Capture the cell that displays the provided text and extract its [X, Y] central coordinate. 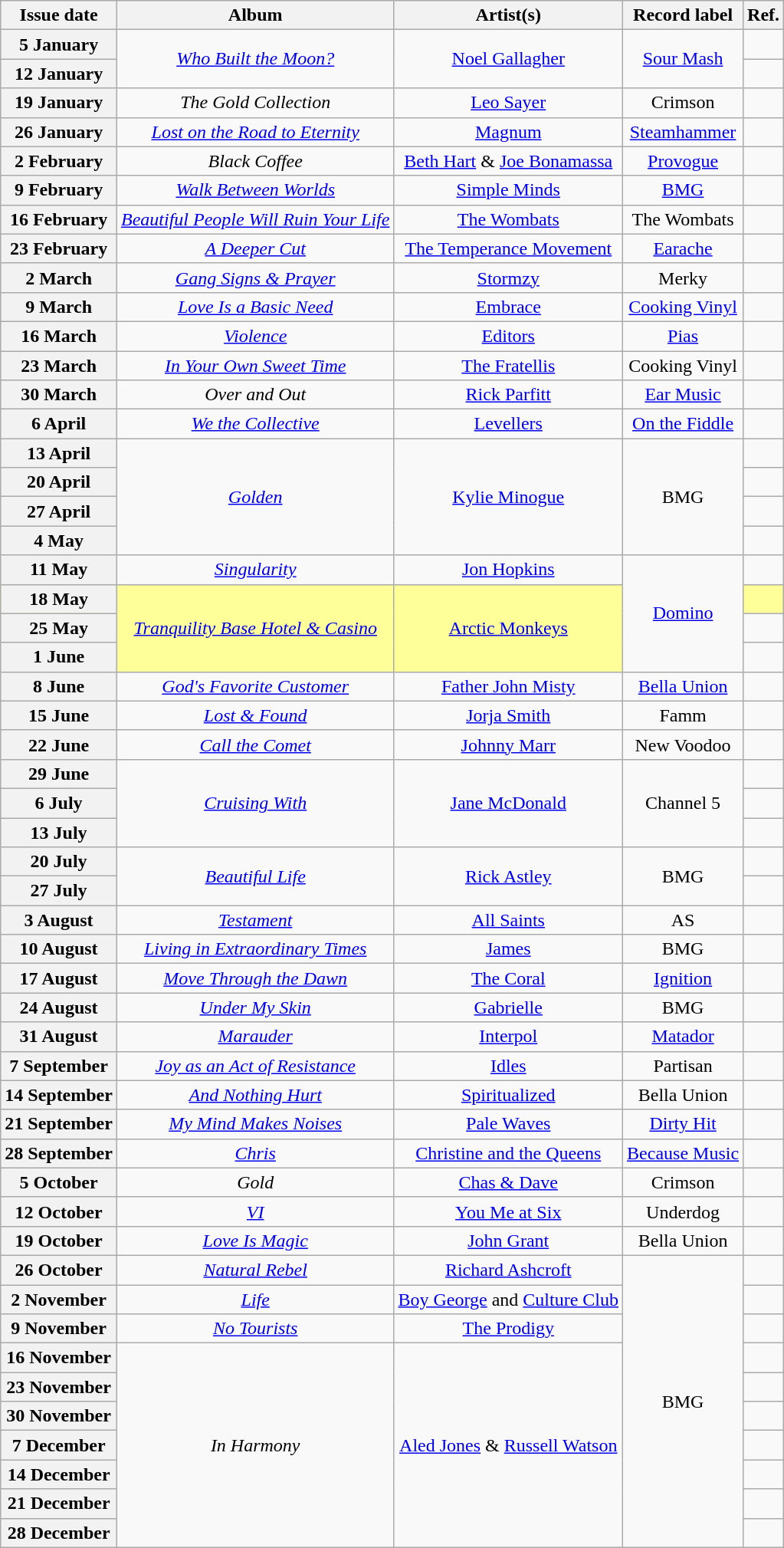
Merky [684, 278]
2 February [59, 161]
Pale Waves [509, 1124]
Issue date [59, 15]
23 February [59, 248]
14 December [59, 1474]
Magnum [509, 132]
27 April [59, 511]
Johnny Marr [509, 744]
Idles [509, 1066]
29 June [59, 774]
Domino [684, 613]
Beth Hart & Joe Bonamassa [509, 161]
Record label [684, 15]
VI [255, 1211]
21 September [59, 1124]
Levellers [509, 424]
22 June [59, 744]
Tranquility Base Hotel & Casino [255, 628]
Simple Minds [509, 190]
Ignition [684, 978]
Joy as an Act of Resistance [255, 1066]
Natural Rebel [255, 1270]
7 December [59, 1445]
26 October [59, 1270]
9 February [59, 190]
Father John Misty [509, 686]
13 April [59, 453]
30 March [59, 395]
Chas & Dave [509, 1182]
13 July [59, 832]
9 March [59, 307]
Leo Sayer [509, 103]
The Fratellis [509, 366]
11 May [59, 570]
Album [255, 15]
John Grant [509, 1241]
Lost on the Road to Eternity [255, 132]
Beautiful Life [255, 876]
Interpol [509, 1037]
Love Is a Basic Need [255, 307]
6 July [59, 803]
6 April [59, 424]
18 May [59, 599]
Spiritualized [509, 1095]
Over and Out [255, 395]
Famm [684, 715]
Violence [255, 336]
15 June [59, 715]
Walk Between Worlds [255, 190]
4 May [59, 541]
Christine and the Queens [509, 1153]
Ref. [763, 15]
1 June [59, 657]
No Tourists [255, 1329]
Noel Gallagher [509, 59]
Living in Extraordinary Times [255, 949]
Marauder [255, 1037]
Move Through the Dawn [255, 978]
Matador [684, 1037]
Life [255, 1300]
19 October [59, 1241]
Editors [509, 336]
Lost & Found [255, 715]
24 August [59, 1007]
Dirty Hit [684, 1124]
5 January [59, 44]
The Temperance Movement [509, 248]
Love Is Magic [255, 1241]
Stormzy [509, 278]
7 September [59, 1066]
20 April [59, 482]
New Voodoo [684, 744]
Because Music [684, 1153]
25 May [59, 628]
On the Fiddle [684, 424]
2 November [59, 1300]
16 March [59, 336]
Call the Comet [255, 744]
Partisan [684, 1066]
Under My Skin [255, 1007]
A Deeper Cut [255, 248]
God's Favorite Customer [255, 686]
Kylie Minogue [509, 497]
My Mind Makes Noises [255, 1124]
In Your Own Sweet Time [255, 366]
Chris [255, 1153]
In Harmony [255, 1445]
The Coral [509, 978]
Gang Signs & Prayer [255, 278]
Jorja Smith [509, 715]
Singularity [255, 570]
Provogue [684, 161]
The Gold Collection [255, 103]
16 November [59, 1358]
Jane McDonald [509, 803]
30 November [59, 1416]
12 January [59, 74]
Arctic Monkeys [509, 628]
8 June [59, 686]
Black Coffee [255, 161]
And Nothing Hurt [255, 1095]
Golden [255, 497]
Earache [684, 248]
31 August [59, 1037]
14 September [59, 1095]
16 February [59, 219]
Richard Ashcroft [509, 1270]
5 October [59, 1182]
Who Built the Moon? [255, 59]
Artist(s) [509, 15]
28 September [59, 1153]
Steamhammer [684, 132]
12 October [59, 1211]
19 January [59, 103]
10 August [59, 949]
Cruising With [255, 803]
Gold [255, 1182]
Embrace [509, 307]
Jon Hopkins [509, 570]
Sour Mash [684, 59]
28 December [59, 1533]
Rick Parfitt [509, 395]
Underdog [684, 1211]
Ear Music [684, 395]
AS [684, 920]
2 March [59, 278]
9 November [59, 1329]
Gabrielle [509, 1007]
Aled Jones & Russell Watson [509, 1445]
27 July [59, 891]
23 March [59, 366]
You Me at Six [509, 1211]
Rick Astley [509, 876]
Testament [255, 920]
Channel 5 [684, 803]
26 January [59, 132]
Pias [684, 336]
The Prodigy [509, 1329]
Beautiful People Will Ruin Your Life [255, 219]
Boy George and Culture Club [509, 1300]
We the Collective [255, 424]
3 August [59, 920]
20 July [59, 862]
23 November [59, 1387]
17 August [59, 978]
21 December [59, 1504]
James [509, 949]
All Saints [509, 920]
